Detect which cell encompasses the target text, then output its (x, y) center coordinate. 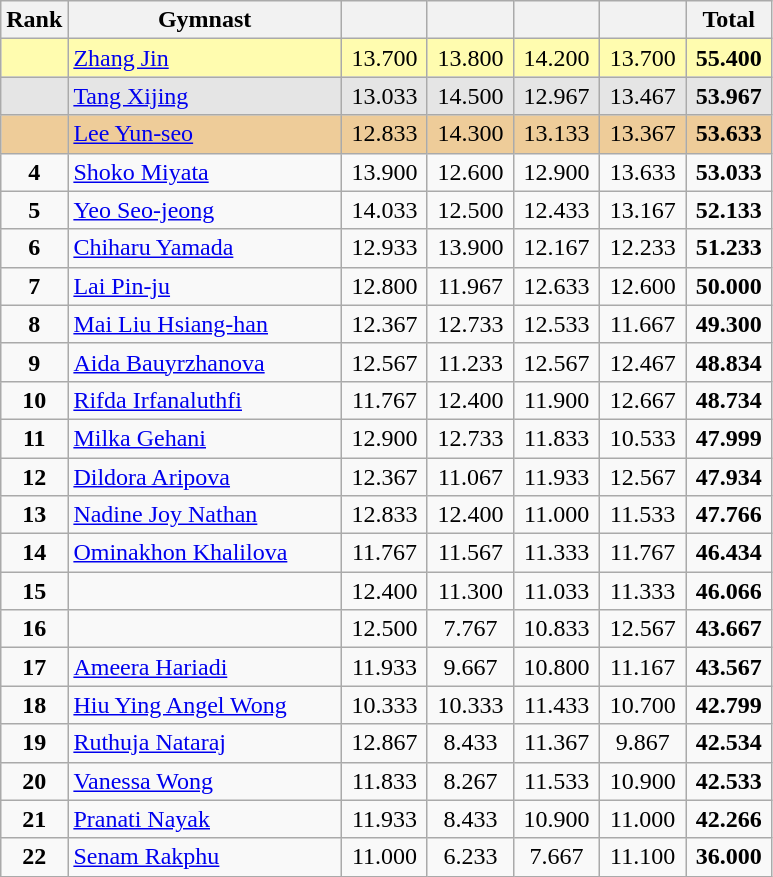
Ruthuja Nataraj (205, 743)
11.567 (470, 553)
Yeo Seo-jeong (205, 210)
48.834 (729, 362)
49.300 (729, 324)
14.033 (384, 210)
10 (34, 400)
11.900 (557, 400)
55.400 (729, 58)
Aida Bauyrzhanova (205, 362)
Shoko Miyata (205, 172)
Rank (34, 20)
Tang Xijing (205, 96)
Vanessa Wong (205, 781)
Lai Pin-ju (205, 286)
8 (34, 324)
14 (34, 553)
10.800 (557, 667)
Pranati Nayak (205, 819)
12.933 (384, 248)
Ominakhon Khalilova (205, 553)
7.667 (557, 857)
12.467 (643, 362)
12 (34, 477)
18 (34, 705)
11.433 (557, 705)
13.633 (643, 172)
20 (34, 781)
12.633 (557, 286)
53.033 (729, 172)
42.799 (729, 705)
7 (34, 286)
13.167 (643, 210)
11 (34, 438)
10.833 (557, 629)
12.233 (643, 248)
Milka Gehani (205, 438)
17 (34, 667)
13.033 (384, 96)
52.133 (729, 210)
Gymnast (205, 20)
Total (729, 20)
11.100 (643, 857)
11.367 (557, 743)
Lee Yun-seo (205, 134)
Mai Liu Hsiang-han (205, 324)
36.000 (729, 857)
16 (34, 629)
53.633 (729, 134)
13.367 (643, 134)
11.033 (557, 591)
46.066 (729, 591)
11.667 (643, 324)
43.667 (729, 629)
47.934 (729, 477)
10.533 (643, 438)
13.800 (470, 58)
Hiu Ying Angel Wong (205, 705)
11.067 (470, 477)
11.167 (643, 667)
48.734 (729, 400)
Dildora Aripova (205, 477)
51.233 (729, 248)
6 (34, 248)
42.266 (729, 819)
42.533 (729, 781)
9.667 (470, 667)
Chiharu Yamada (205, 248)
53.967 (729, 96)
11.233 (470, 362)
21 (34, 819)
43.567 (729, 667)
4 (34, 172)
8.267 (470, 781)
13 (34, 515)
22 (34, 857)
12.667 (643, 400)
14.300 (470, 134)
14.500 (470, 96)
Zhang Jin (205, 58)
15 (34, 591)
13.467 (643, 96)
Ameera Hariadi (205, 667)
Senam Rakphu (205, 857)
42.534 (729, 743)
Nadine Joy Nathan (205, 515)
12.867 (384, 743)
12.433 (557, 210)
12.800 (384, 286)
47.999 (729, 438)
7.767 (470, 629)
10.700 (643, 705)
12.533 (557, 324)
50.000 (729, 286)
13.133 (557, 134)
Rifda Irfanaluthfi (205, 400)
6.233 (470, 857)
19 (34, 743)
9.867 (643, 743)
47.766 (729, 515)
14.200 (557, 58)
12.167 (557, 248)
11.300 (470, 591)
9 (34, 362)
5 (34, 210)
11.967 (470, 286)
12.967 (557, 96)
46.434 (729, 553)
